Identify which cell holds the provided text, then report its [x, y] central coordinate. 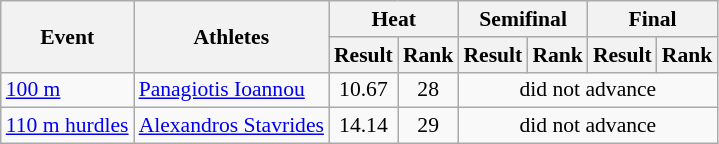
Semifinal [522, 19]
Athletes [232, 36]
Final [652, 19]
Alexandros Stavrides [232, 126]
100 m [68, 90]
14.14 [364, 126]
28 [428, 90]
110 m hurdles [68, 126]
Panagiotis Ioannou [232, 90]
29 [428, 126]
Heat [394, 19]
Event [68, 36]
10.67 [364, 90]
